For the text-containing cell, return its midpoint in [x, y] coordinate format. 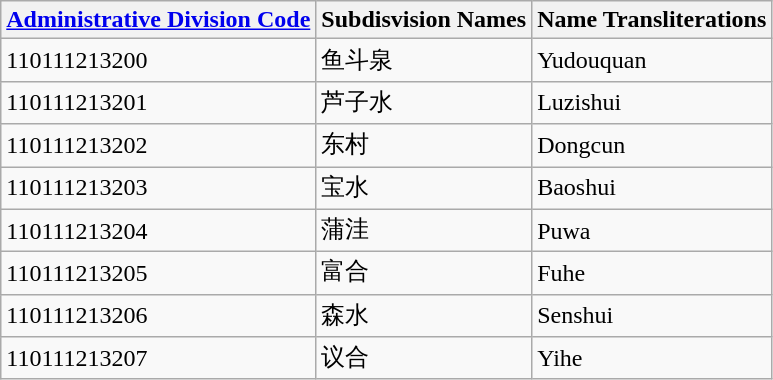
Name Transliterations [652, 20]
Puwa [652, 230]
110111213203 [158, 188]
Subdisvision Names [424, 20]
森水 [424, 316]
议合 [424, 358]
鱼斗泉 [424, 60]
Yudouquan [652, 60]
110111213202 [158, 146]
富合 [424, 274]
Administrative Division Code [158, 20]
Dongcun [652, 146]
芦子水 [424, 102]
Baoshui [652, 188]
110111213200 [158, 60]
110111213206 [158, 316]
110111213204 [158, 230]
110111213205 [158, 274]
Fuhe [652, 274]
110111213207 [158, 358]
宝水 [424, 188]
东村 [424, 146]
Yihe [652, 358]
Senshui [652, 316]
蒲洼 [424, 230]
Luzishui [652, 102]
110111213201 [158, 102]
